Identify which cell holds the provided text, then report its (X, Y) central coordinate. 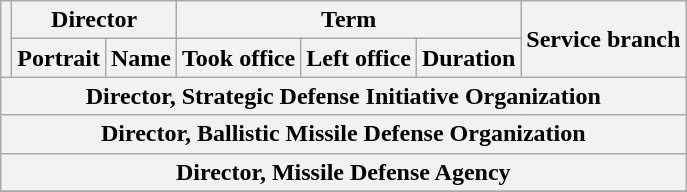
Name (140, 58)
Director, Ballistic Missile Defense Organization (344, 134)
Director (94, 20)
Took office (239, 58)
Service branch (604, 39)
Left office (359, 58)
Director, Missile Defense Agency (344, 172)
Portrait (59, 58)
Director, Strategic Defense Initiative Organization (344, 96)
Term (349, 20)
Duration (468, 58)
